Determine the (x, y) coordinate at the center of the cell enclosing the given text.  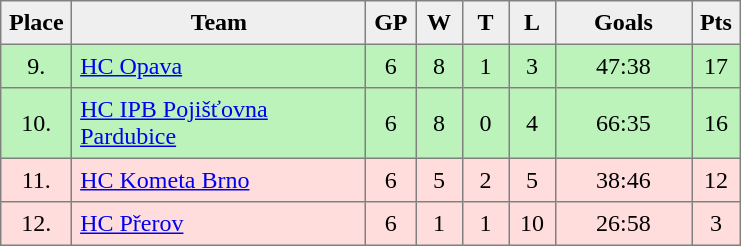
9. (36, 66)
11. (36, 180)
66:35 (623, 123)
47:38 (623, 66)
12 (716, 180)
HC Přerov (219, 224)
HC IPB Pojišťovna Pardubice (219, 123)
38:46 (623, 180)
HC Opava (219, 66)
10. (36, 123)
T (485, 23)
12. (36, 224)
Pts (716, 23)
2 (485, 180)
10 (532, 224)
16 (716, 123)
26:58 (623, 224)
Place (36, 23)
17 (716, 66)
HC Kometa Brno (219, 180)
0 (485, 123)
4 (532, 123)
Team (219, 23)
Goals (623, 23)
W (439, 23)
GP (391, 23)
L (532, 23)
